Determine the [X, Y] coordinate at the center of the cell enclosing the given text.  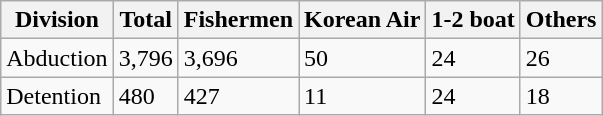
Fishermen [238, 20]
1-2 boat [473, 20]
Others [561, 20]
Abduction [57, 58]
Detention [57, 96]
3,796 [146, 58]
50 [362, 58]
427 [238, 96]
Total [146, 20]
3,696 [238, 58]
480 [146, 96]
11 [362, 96]
Korean Air [362, 20]
26 [561, 58]
Division [57, 20]
18 [561, 96]
